Pinpoint the cell where the given text exists, returning its (X, Y) midpoint coordinate. 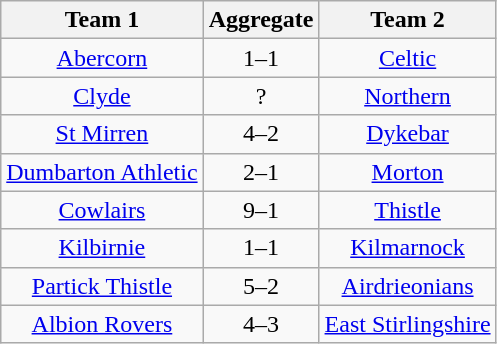
9–1 (261, 210)
4–3 (261, 324)
East Stirlingshire (408, 324)
Team 1 (102, 20)
Cowlairs (102, 210)
Kilmarnock (408, 248)
Celtic (408, 58)
Airdrieonians (408, 286)
Thistle (408, 210)
Abercorn (102, 58)
Morton (408, 172)
St Mirren (102, 134)
Team 2 (408, 20)
Northern (408, 96)
2–1 (261, 172)
Kilbirnie (102, 248)
Albion Rovers (102, 324)
Clyde (102, 96)
Dumbarton Athletic (102, 172)
4–2 (261, 134)
5–2 (261, 286)
Aggregate (261, 20)
Partick Thistle (102, 286)
Dykebar (408, 134)
? (261, 96)
